For the text-containing cell, return its midpoint in [x, y] coordinate format. 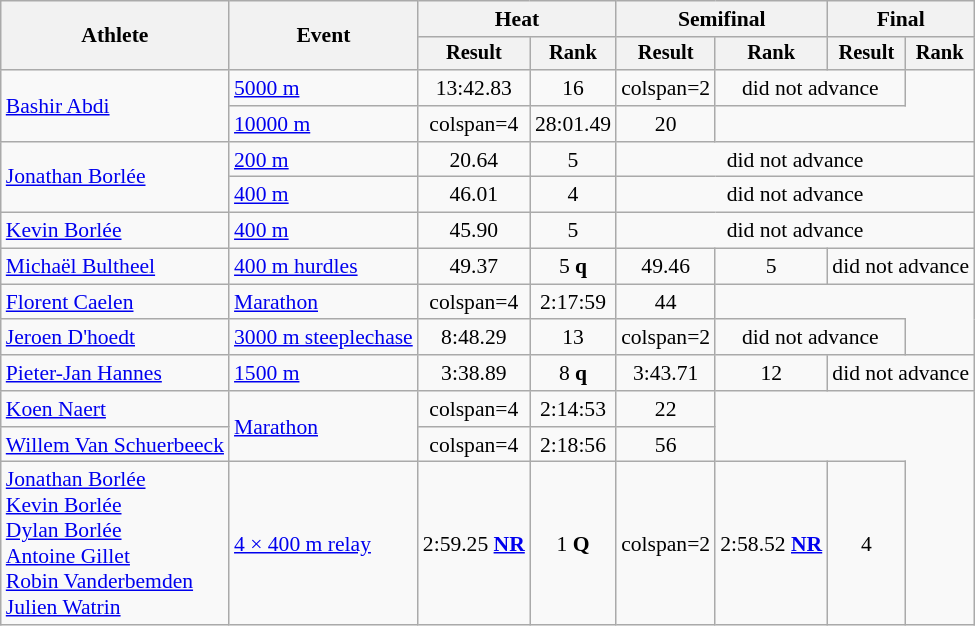
3:43.71 [666, 373]
16 [573, 88]
28:01.49 [573, 124]
8 q [573, 373]
3000 m steeplechase [324, 338]
Koen Naert [115, 409]
3:38.89 [474, 373]
Athlete [115, 36]
200 m [324, 160]
Jonathan BorléeKevin BorléeDylan BorléeAntoine GilletRobin VanderbemdenJulien Watrin [115, 544]
Willem Van Schuerbeeck [115, 445]
10000 m [324, 124]
44 [666, 302]
Kevin Borlée [115, 231]
Florent Caelen [115, 302]
2:14:53 [573, 409]
45.90 [474, 231]
8:48.29 [474, 338]
Heat [517, 19]
2:58.52 NR [771, 544]
20.64 [474, 160]
Semifinal [722, 19]
1 Q [573, 544]
Final [900, 19]
13 [573, 338]
Jeroen D'hoedt [115, 338]
Pieter-Jan Hannes [115, 373]
400 m hurdles [324, 267]
1500 m [324, 373]
22 [666, 409]
49.37 [474, 267]
2:17:59 [573, 302]
5000 m [324, 88]
Jonathan Borlée [115, 178]
13:42.83 [474, 88]
4 × 400 m relay [324, 544]
2:18:56 [573, 445]
2:59.25 NR [474, 544]
5 q [573, 267]
49.46 [666, 267]
56 [666, 445]
Michaël Bultheel [115, 267]
20 [666, 124]
46.01 [474, 195]
Bashir Abdi [115, 106]
Event [324, 36]
12 [771, 373]
